Pinpoint the cell where the given text exists, returning its [X, Y] midpoint coordinate. 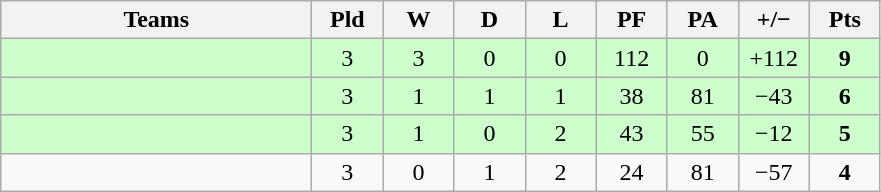
W [418, 20]
Teams [156, 20]
+/− [774, 20]
38 [632, 96]
5 [844, 134]
4 [844, 172]
−43 [774, 96]
6 [844, 96]
Pts [844, 20]
−57 [774, 172]
+112 [774, 58]
43 [632, 134]
L [560, 20]
55 [702, 134]
9 [844, 58]
−12 [774, 134]
PF [632, 20]
24 [632, 172]
Pld [348, 20]
112 [632, 58]
PA [702, 20]
D [490, 20]
